Pinpoint the cell where the given text exists, returning its [X, Y] midpoint coordinate. 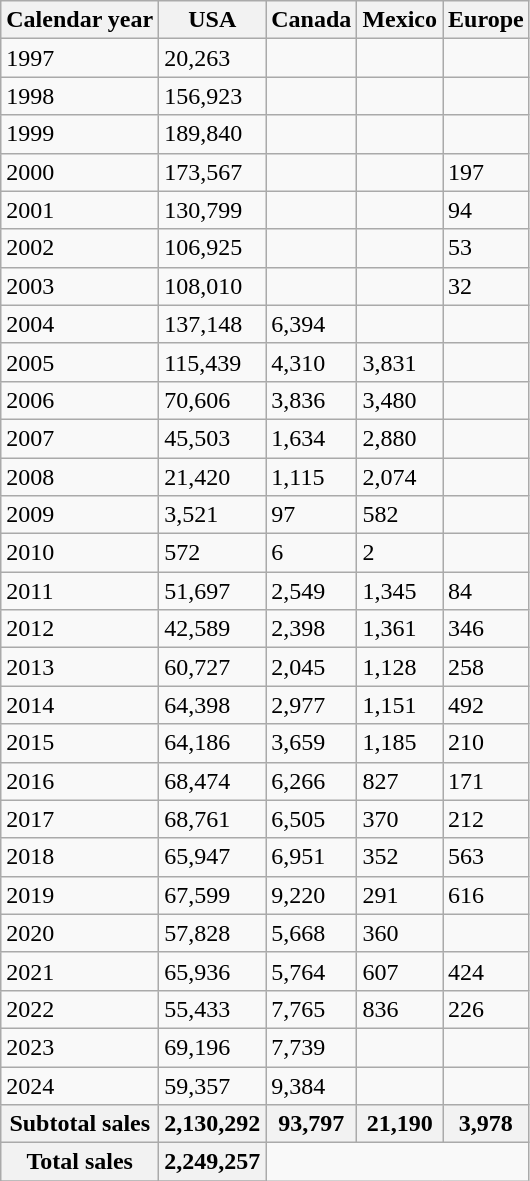
2007 [80, 438]
USA [212, 20]
93,797 [312, 1124]
572 [212, 553]
2,130,292 [212, 1124]
360 [400, 933]
2010 [80, 553]
2014 [80, 705]
1,345 [400, 591]
2008 [80, 477]
108,010 [212, 286]
65,947 [212, 857]
3,659 [312, 743]
2013 [80, 667]
2 [400, 553]
210 [486, 743]
2022 [80, 1009]
156,923 [212, 96]
Calendar year [80, 20]
173,567 [212, 172]
607 [400, 971]
2001 [80, 210]
2006 [80, 400]
106,925 [212, 248]
1,151 [400, 705]
370 [400, 819]
258 [486, 667]
2021 [80, 971]
51,697 [212, 591]
68,761 [212, 819]
2003 [80, 286]
2005 [80, 362]
352 [400, 857]
Total sales [80, 1162]
2,045 [312, 667]
2,398 [312, 629]
3,836 [312, 400]
115,439 [212, 362]
9,384 [312, 1085]
2015 [80, 743]
84 [486, 591]
492 [486, 705]
2012 [80, 629]
20,263 [212, 58]
45,503 [212, 438]
Europe [486, 20]
2023 [80, 1047]
2016 [80, 781]
6,951 [312, 857]
2019 [80, 895]
2017 [80, 819]
3,978 [486, 1124]
6,266 [312, 781]
2,074 [400, 477]
616 [486, 895]
2009 [80, 515]
2020 [80, 933]
2000 [80, 172]
6 [312, 553]
1997 [80, 58]
2018 [80, 857]
2,549 [312, 591]
2,249,257 [212, 1162]
65,936 [212, 971]
3,480 [400, 400]
Canada [312, 20]
Subtotal sales [80, 1124]
836 [400, 1009]
827 [400, 781]
97 [312, 515]
9,220 [312, 895]
4,310 [312, 362]
21,420 [212, 477]
21,190 [400, 1124]
2004 [80, 324]
1,634 [312, 438]
2002 [80, 248]
2011 [80, 591]
171 [486, 781]
2,880 [400, 438]
42,589 [212, 629]
424 [486, 971]
69,196 [212, 1047]
59,357 [212, 1085]
70,606 [212, 400]
57,828 [212, 933]
32 [486, 286]
137,148 [212, 324]
212 [486, 819]
1999 [80, 134]
1,115 [312, 477]
291 [400, 895]
60,727 [212, 667]
130,799 [212, 210]
6,394 [312, 324]
7,739 [312, 1047]
64,186 [212, 743]
2024 [80, 1085]
197 [486, 172]
1998 [80, 96]
2,977 [312, 705]
Mexico [400, 20]
1,361 [400, 629]
226 [486, 1009]
1,185 [400, 743]
5,668 [312, 933]
1,128 [400, 667]
346 [486, 629]
7,765 [312, 1009]
582 [400, 515]
53 [486, 248]
6,505 [312, 819]
64,398 [212, 705]
3,831 [400, 362]
94 [486, 210]
563 [486, 857]
55,433 [212, 1009]
189,840 [212, 134]
5,764 [312, 971]
67,599 [212, 895]
68,474 [212, 781]
3,521 [212, 515]
